For the text-containing cell, return its midpoint in [X, Y] coordinate format. 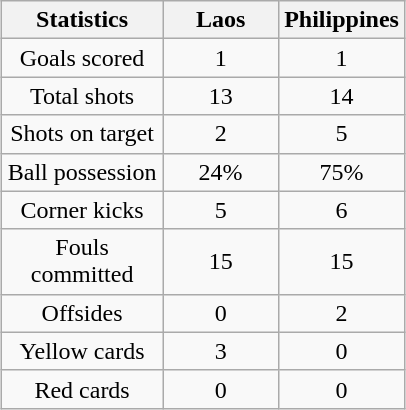
Fouls committed [82, 262]
3 [221, 351]
Goals scored [82, 58]
75% [342, 172]
Offsides [82, 313]
14 [342, 96]
Yellow cards [82, 351]
Ball possession [82, 172]
24% [221, 172]
6 [342, 210]
Total shots [82, 96]
Laos [221, 20]
Statistics [82, 20]
13 [221, 96]
Shots on target [82, 134]
Philippines [342, 20]
Red cards [82, 389]
Corner kicks [82, 210]
